Detect which cell encompasses the target text, then output its [x, y] center coordinate. 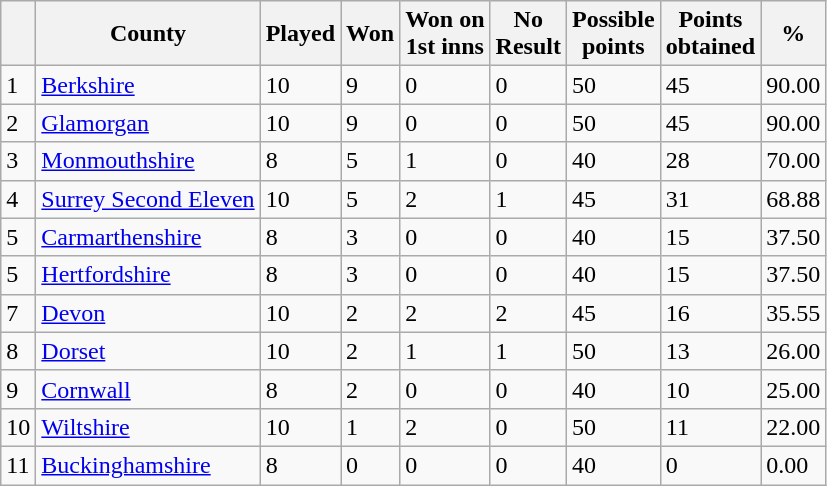
Berkshire [148, 85]
4 [18, 199]
25.00 [794, 389]
Hertfordshire [148, 275]
Glamorgan [148, 123]
13 [710, 351]
68.88 [794, 199]
0.00 [794, 465]
Wiltshire [148, 427]
28 [710, 161]
Won [370, 34]
31 [710, 199]
Buckinghamshire [148, 465]
Pointsobtained [710, 34]
Surrey Second Eleven [148, 199]
Devon [148, 313]
Cornwall [148, 389]
Monmouthshire [148, 161]
Carmarthenshire [148, 237]
16 [710, 313]
70.00 [794, 161]
26.00 [794, 351]
Dorset [148, 351]
% [794, 34]
7 [18, 313]
Played [300, 34]
NoResult [528, 34]
22.00 [794, 427]
Won on1st inns [445, 34]
County [148, 34]
35.55 [794, 313]
Possiblepoints [613, 34]
